Output the [X, Y] coordinate of the center of the cell containing the given text.  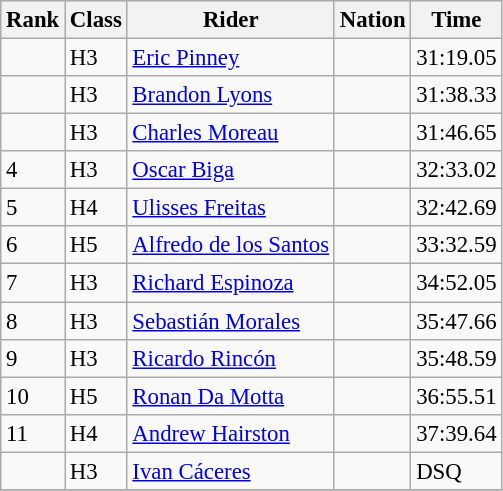
Richard Espinoza [230, 283]
9 [33, 358]
Sebastián Morales [230, 321]
Brandon Lyons [230, 95]
Alfredo de los Santos [230, 245]
37:39.64 [456, 433]
Oscar Biga [230, 170]
4 [33, 170]
32:33.02 [456, 170]
Time [456, 20]
31:38.33 [456, 95]
36:55.51 [456, 396]
7 [33, 283]
35:47.66 [456, 321]
5 [33, 208]
8 [33, 321]
Ricardo Rincón [230, 358]
Andrew Hairston [230, 433]
Ronan Da Motta [230, 396]
Charles Moreau [230, 133]
Ivan Cáceres [230, 471]
Eric Pinney [230, 58]
34:52.05 [456, 283]
Rider [230, 20]
32:42.69 [456, 208]
Nation [372, 20]
31:46.65 [456, 133]
DSQ [456, 471]
35:48.59 [456, 358]
33:32.59 [456, 245]
Class [96, 20]
Ulisses Freitas [230, 208]
Rank [33, 20]
31:19.05 [456, 58]
11 [33, 433]
6 [33, 245]
10 [33, 396]
